Return the [X, Y] coordinate for the center point of the cell that contains the specified text.  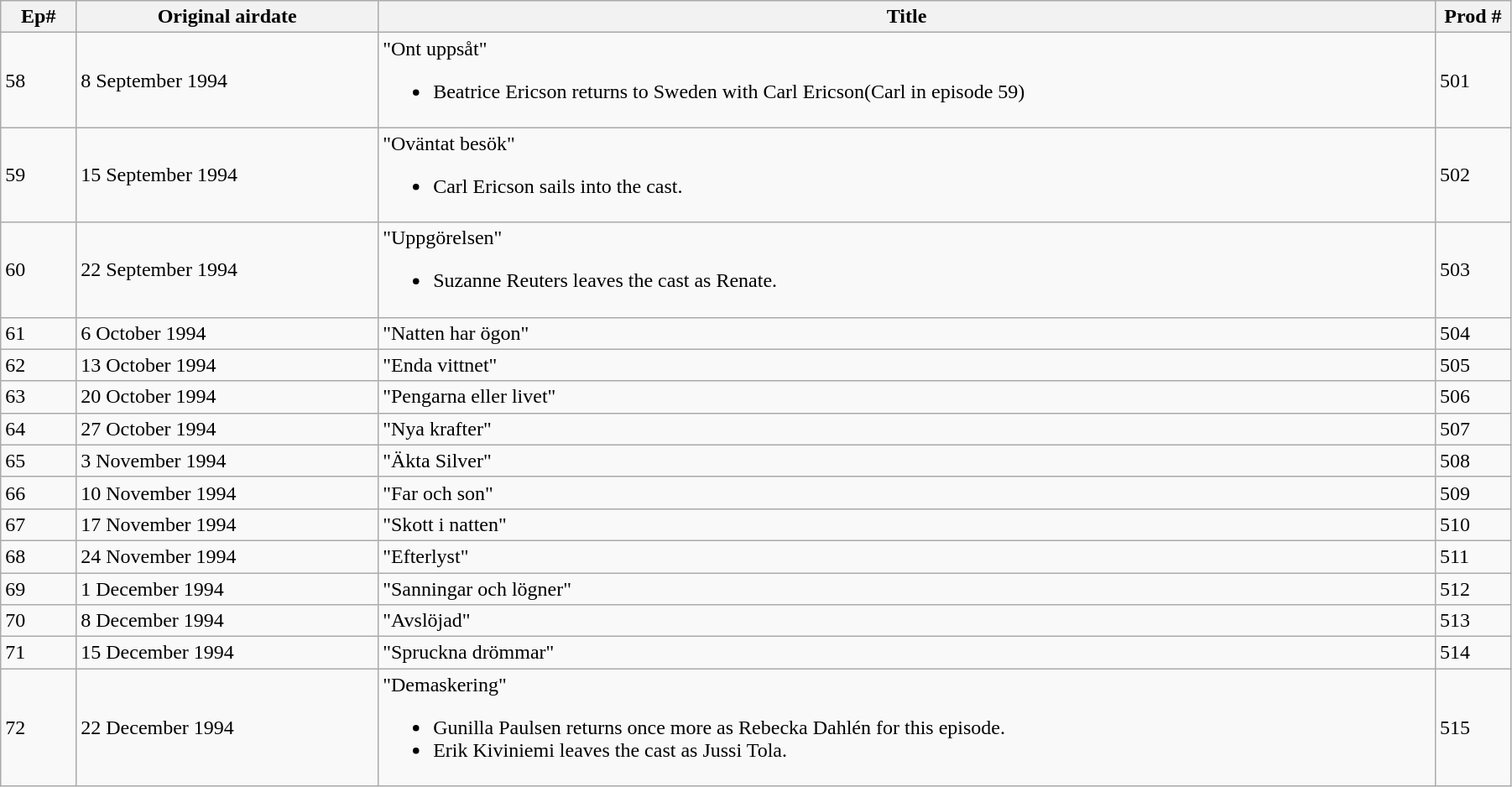
"Natten har ögon" [907, 333]
"Demaskering"Gunilla Paulsen returns once more as Rebecka Dahlén for this episode.Erik Kiviniemi leaves the cast as Jussi Tola. [907, 727]
504 [1473, 333]
8 September 1994 [227, 81]
515 [1473, 727]
15 September 1994 [227, 175]
"Enda vittnet" [907, 365]
506 [1473, 397]
71 [39, 653]
17 November 1994 [227, 524]
"Pengarna eller livet" [907, 397]
1 December 1994 [227, 588]
Ep# [39, 17]
513 [1473, 621]
64 [39, 429]
10 November 1994 [227, 493]
66 [39, 493]
67 [39, 524]
24 November 1994 [227, 556]
510 [1473, 524]
502 [1473, 175]
15 December 1994 [227, 653]
507 [1473, 429]
512 [1473, 588]
"Uppgörelsen"Suzanne Reuters leaves the cast as Renate. [907, 270]
62 [39, 365]
"Far och son" [907, 493]
13 October 1994 [227, 365]
"Spruckna drömmar" [907, 653]
68 [39, 556]
"Äkta Silver" [907, 461]
Original airdate [227, 17]
65 [39, 461]
70 [39, 621]
69 [39, 588]
8 December 1994 [227, 621]
22 December 1994 [227, 727]
58 [39, 81]
"Sanningar och lögner" [907, 588]
Prod # [1473, 17]
6 October 1994 [227, 333]
503 [1473, 270]
508 [1473, 461]
20 October 1994 [227, 397]
"Skott i natten" [907, 524]
27 October 1994 [227, 429]
3 November 1994 [227, 461]
72 [39, 727]
"Ont uppsåt"Beatrice Ericson returns to Sweden with Carl Ericson(Carl in episode 59) [907, 81]
Title [907, 17]
501 [1473, 81]
514 [1473, 653]
60 [39, 270]
61 [39, 333]
511 [1473, 556]
509 [1473, 493]
59 [39, 175]
505 [1473, 365]
"Nya krafter" [907, 429]
22 September 1994 [227, 270]
"Efterlyst" [907, 556]
63 [39, 397]
"Oväntat besök"Carl Ericson sails into the cast. [907, 175]
"Avslöjad" [907, 621]
